Capture the cell that displays the provided text and extract its (X, Y) central coordinate. 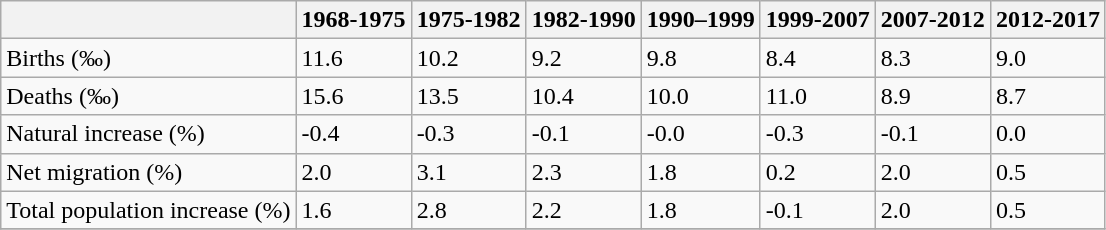
10.4 (584, 96)
1.6 (354, 210)
10.2 (468, 58)
8.9 (932, 96)
9.0 (1048, 58)
2007-2012 (932, 20)
Natural increase (%) (148, 134)
Total population increase (%) (148, 210)
-0.0 (700, 134)
9.8 (700, 58)
1999-2007 (818, 20)
0.2 (818, 172)
9.2 (584, 58)
0.0 (1048, 134)
Deaths (‰) (148, 96)
11.6 (354, 58)
2012-2017 (1048, 20)
8.3 (932, 58)
13.5 (468, 96)
Births (‰) (148, 58)
10.0 (700, 96)
1990–1999 (700, 20)
2.3 (584, 172)
11.0 (818, 96)
1975-1982 (468, 20)
Net migration (%) (148, 172)
15.6 (354, 96)
8.4 (818, 58)
2.2 (584, 210)
1968-1975 (354, 20)
-0.4 (354, 134)
1982-1990 (584, 20)
2.8 (468, 210)
8.7 (1048, 96)
3.1 (468, 172)
